Search for the cell housing the specified text and yield its (X, Y) center coordinate. 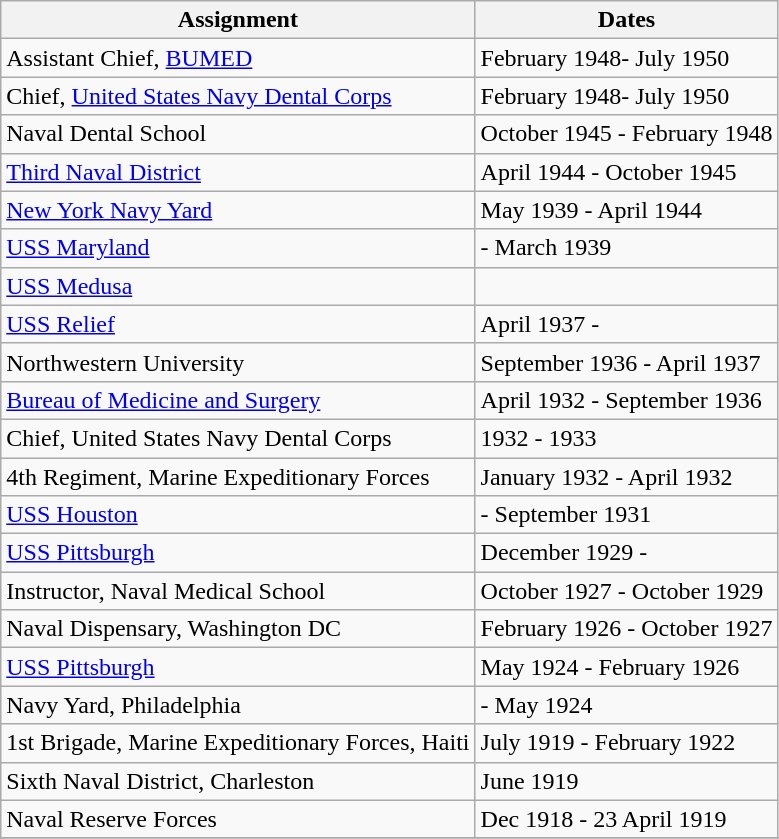
Naval Reserve Forces (238, 819)
June 1919 (626, 781)
USS Medusa (238, 286)
USS Relief (238, 324)
April 1932 - September 1936 (626, 400)
- September 1931 (626, 515)
4th Regiment, Marine Expeditionary Forces (238, 477)
1932 - 1933 (626, 438)
Assignment (238, 20)
July 1919 - February 1922 (626, 743)
1st Brigade, Marine Expeditionary Forces, Haiti (238, 743)
Naval Dental School (238, 134)
Sixth Naval District, Charleston (238, 781)
Assistant Chief, BUMED (238, 58)
April 1944 - October 1945 (626, 172)
- March 1939 (626, 248)
Dates (626, 20)
Third Naval District (238, 172)
September 1936 - April 1937 (626, 362)
USS Maryland (238, 248)
USS Houston (238, 515)
May 1939 - April 1944 (626, 210)
February 1926 - October 1927 (626, 629)
December 1929 - (626, 553)
Bureau of Medicine and Surgery (238, 400)
Navy Yard, Philadelphia (238, 705)
January 1932 - April 1932 (626, 477)
Dec 1918 - 23 April 1919 (626, 819)
Naval Dispensary, Washington DC (238, 629)
Northwestern University (238, 362)
April 1937 - (626, 324)
- May 1924 (626, 705)
October 1927 - October 1929 (626, 591)
May 1924 - February 1926 (626, 667)
October 1945 - February 1948 (626, 134)
New York Navy Yard (238, 210)
Instructor, Naval Medical School (238, 591)
